Provide the (X, Y) coordinate of the cell's center where the given text is located.  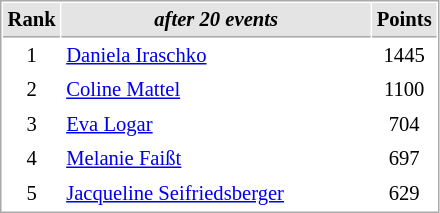
Coline Mattel (216, 90)
629 (404, 194)
1 (32, 56)
1445 (404, 56)
704 (404, 124)
Daniela Iraschko (216, 56)
Rank (32, 20)
3 (32, 124)
1100 (404, 90)
Jacqueline Seifriedsberger (216, 194)
Points (404, 20)
Melanie Faißt (216, 158)
4 (32, 158)
697 (404, 158)
Eva Logar (216, 124)
after 20 events (216, 20)
5 (32, 194)
2 (32, 90)
